Detect which cell encompasses the target text, then output its [X, Y] center coordinate. 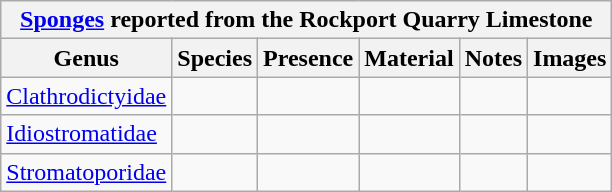
Idiostromatidae [86, 134]
Images [570, 58]
Stromatoporidae [86, 172]
Clathrodictyidae [86, 96]
Material [409, 58]
Genus [86, 58]
Presence [308, 58]
Sponges reported from the Rockport Quarry Limestone [306, 20]
Species [215, 58]
Notes [493, 58]
